From the cell containing the given text, extract its center point as [X, Y] coordinate. 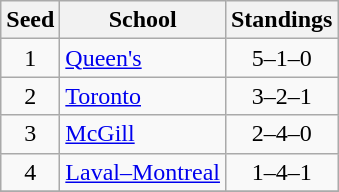
1–4–1 [281, 172]
School [143, 20]
1 [30, 58]
Laval–Montreal [143, 172]
Standings [281, 20]
3 [30, 134]
Toronto [143, 96]
2 [30, 96]
Queen's [143, 58]
McGill [143, 134]
4 [30, 172]
2–4–0 [281, 134]
3–2–1 [281, 96]
5–1–0 [281, 58]
Seed [30, 20]
